Return the (X, Y) coordinate for the center point of the cell that contains the specified text.  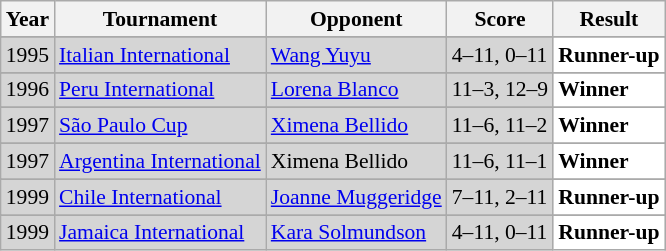
Score (500, 19)
Chile International (160, 197)
Jamaica International (160, 233)
São Paulo Cup (160, 126)
Opponent (356, 19)
1996 (28, 90)
1995 (28, 55)
Result (608, 19)
7–11, 2–11 (500, 197)
Year (28, 19)
Lorena Blanco (356, 90)
Argentina International (160, 162)
Wang Yuyu (356, 55)
Peru International (160, 90)
Tournament (160, 19)
Joanne Muggeridge (356, 197)
Kara Solmundson (356, 233)
11–6, 11–2 (500, 126)
Italian International (160, 55)
11–6, 11–1 (500, 162)
11–3, 12–9 (500, 90)
